Detect which cell encompasses the target text, then output its (x, y) center coordinate. 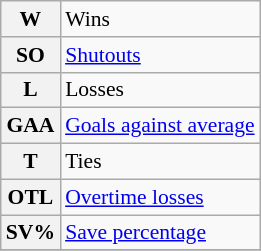
OTL (30, 197)
T (30, 162)
W (30, 19)
SV% (30, 233)
GAA (30, 126)
Losses (160, 90)
Wins (160, 19)
Shutouts (160, 55)
SO (30, 55)
Save percentage (160, 233)
Ties (160, 162)
L (30, 90)
Overtime losses (160, 197)
Goals against average (160, 126)
